Scan for the cell matching the given text and deliver its (x, y) coordinate at center. 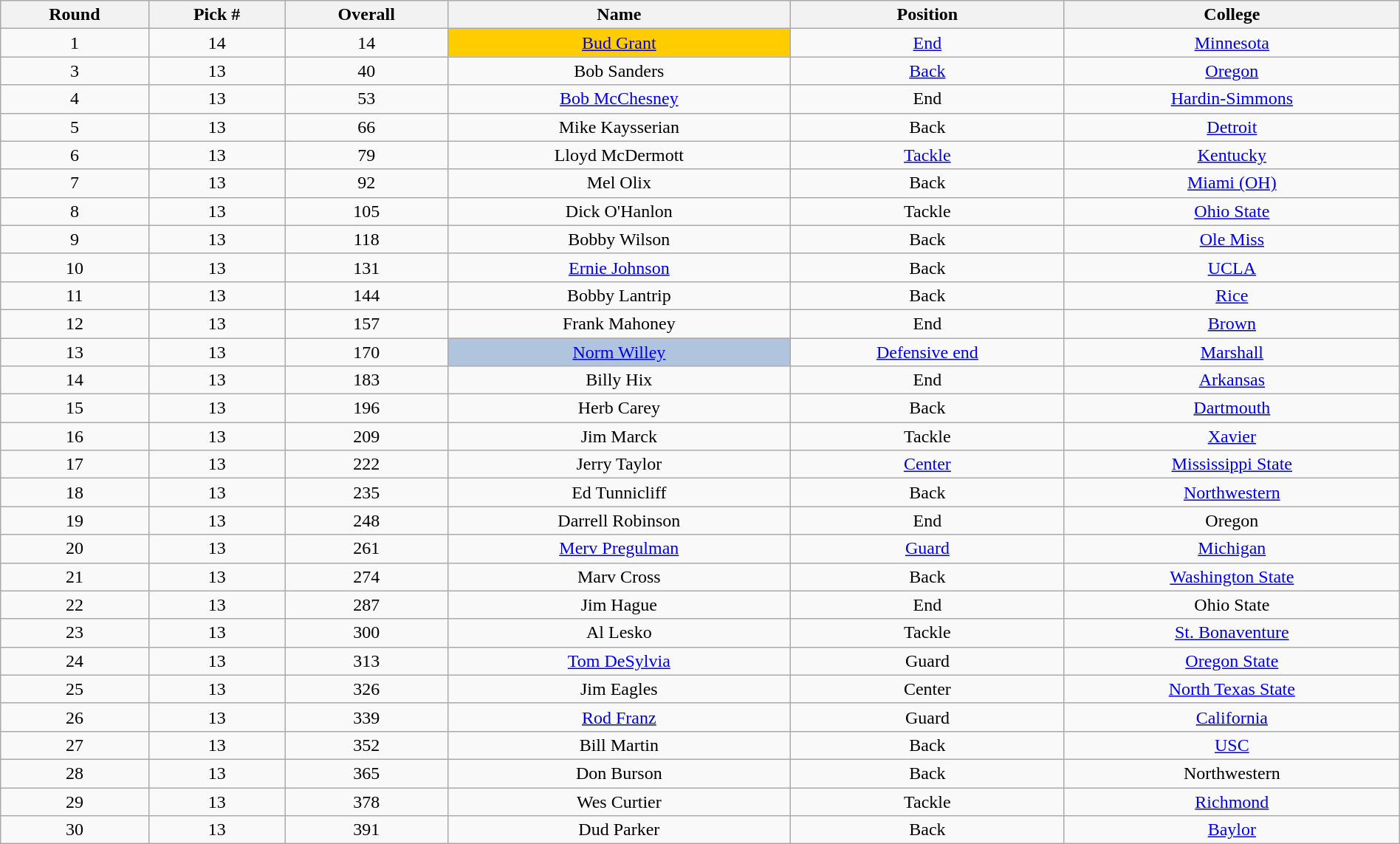
27 (75, 745)
20 (75, 549)
Bob McChesney (619, 99)
Bobby Lantrip (619, 295)
Darrell Robinson (619, 521)
5 (75, 127)
Tom DeSylvia (619, 661)
4 (75, 99)
Hardin-Simmons (1232, 99)
Wes Curtier (619, 801)
12 (75, 323)
25 (75, 689)
Bud Grant (619, 43)
Washington State (1232, 577)
Detroit (1232, 127)
313 (366, 661)
28 (75, 773)
18 (75, 493)
Miami (OH) (1232, 183)
Mel Olix (619, 183)
Oregon State (1232, 661)
Round (75, 15)
Marshall (1232, 352)
Name (619, 15)
19 (75, 521)
300 (366, 633)
Herb Carey (619, 408)
40 (366, 71)
17 (75, 464)
Michigan (1232, 549)
Kentucky (1232, 155)
Pick # (217, 15)
7 (75, 183)
Don Burson (619, 773)
144 (366, 295)
Position (927, 15)
30 (75, 830)
365 (366, 773)
USC (1232, 745)
391 (366, 830)
248 (366, 521)
352 (366, 745)
North Texas State (1232, 689)
79 (366, 155)
16 (75, 436)
29 (75, 801)
196 (366, 408)
22 (75, 605)
Ed Tunnicliff (619, 493)
California (1232, 717)
131 (366, 267)
Ole Miss (1232, 239)
157 (366, 323)
24 (75, 661)
Billy Hix (619, 380)
261 (366, 549)
183 (366, 380)
26 (75, 717)
21 (75, 577)
Al Lesko (619, 633)
15 (75, 408)
UCLA (1232, 267)
6 (75, 155)
Defensive end (927, 352)
Xavier (1232, 436)
Bobby Wilson (619, 239)
Rice (1232, 295)
326 (366, 689)
274 (366, 577)
170 (366, 352)
Rod Franz (619, 717)
Merv Pregulman (619, 549)
Richmond (1232, 801)
Marv Cross (619, 577)
Dud Parker (619, 830)
Frank Mahoney (619, 323)
Mississippi State (1232, 464)
118 (366, 239)
College (1232, 15)
378 (366, 801)
Bob Sanders (619, 71)
209 (366, 436)
339 (366, 717)
287 (366, 605)
Dartmouth (1232, 408)
Jim Hague (619, 605)
1 (75, 43)
53 (366, 99)
Jim Marck (619, 436)
Norm Willey (619, 352)
3 (75, 71)
9 (75, 239)
Mike Kaysserian (619, 127)
11 (75, 295)
Overall (366, 15)
Bill Martin (619, 745)
Dick O'Hanlon (619, 211)
222 (366, 464)
235 (366, 493)
Baylor (1232, 830)
105 (366, 211)
Jerry Taylor (619, 464)
66 (366, 127)
Jim Eagles (619, 689)
St. Bonaventure (1232, 633)
8 (75, 211)
Arkansas (1232, 380)
23 (75, 633)
Minnesota (1232, 43)
92 (366, 183)
10 (75, 267)
Brown (1232, 323)
Lloyd McDermott (619, 155)
Ernie Johnson (619, 267)
